Provide the (x, y) coordinate of the cell's center where the given text is located.  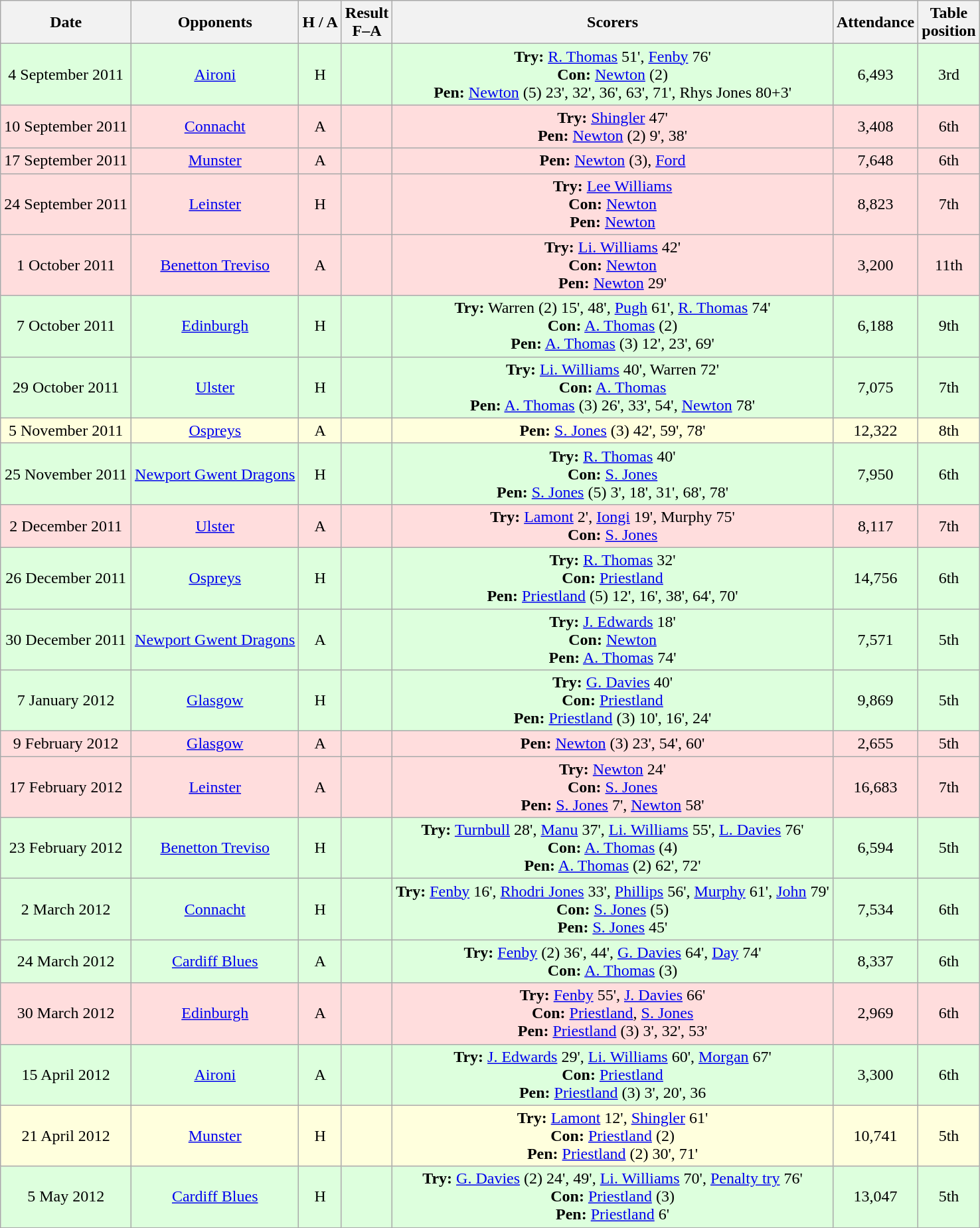
12,322 (875, 430)
30 March 2012 (66, 1013)
Try: Lee WilliamsCon: NewtonPen: Newton (613, 204)
16,683 (875, 787)
8,337 (875, 962)
3,300 (875, 1075)
Pen: Newton (3) 23', 54', 60' (613, 744)
9 February 2012 (66, 744)
13,047 (875, 1197)
7,648 (875, 161)
6,493 (875, 74)
1 October 2011 (66, 265)
Try: J. Edwards 29', Li. Williams 60', Morgan 67'Con: PriestlandPen: Priestland (3) 3', 20', 36 (613, 1075)
3,408 (875, 126)
3rd (949, 74)
8,117 (875, 526)
15 April 2012 (66, 1075)
Try: Lamont 12', Shingler 61'Con: Priestland (2)Pen: Priestland (2) 30', 71' (613, 1136)
2 March 2012 (66, 909)
4 September 2011 (66, 74)
7 October 2011 (66, 326)
5 May 2012 (66, 1197)
11th (949, 265)
5 November 2011 (66, 430)
7,075 (875, 387)
Try: Turnbull 28', Manu 37', Li. Williams 55', L. Davies 76'Con: A. Thomas (4)Pen: A. Thomas (2) 62', 72' (613, 848)
Try: Newton 24'Con: S. JonesPen: S. Jones 7', Newton 58' (613, 787)
Try: Fenby 55', J. Davies 66'Con: Priestland, S. JonesPen: Priestland (3) 3', 32', 53' (613, 1013)
Opponents (215, 23)
Pen: Newton (3), Ford (613, 161)
2 December 2011 (66, 526)
Try: G. Davies 40'Con: PriestlandPen: Priestland (3) 10', 16', 24' (613, 701)
6,594 (875, 848)
10,741 (875, 1136)
Try: Li. Williams 40', Warren 72'Con: A. ThomasPen: A. Thomas (3) 26', 33', 54', Newton 78' (613, 387)
Try: Warren (2) 15', 48', Pugh 61', R. Thomas 74'Con: A. Thomas (2)Pen: A. Thomas (3) 12', 23', 69' (613, 326)
Try: J. Edwards 18'Con: NewtonPen: A. Thomas 74' (613, 639)
8,823 (875, 204)
Pen: S. Jones (3) 42', 59', 78' (613, 430)
ResultF–A (367, 23)
Try: Shingler 47'Pen: Newton (2) 9', 38' (613, 126)
2,969 (875, 1013)
Tableposition (949, 23)
8th (949, 430)
Try: R. Thomas 51', Fenby 76'Con: Newton (2)Pen: Newton (5) 23', 32', 36', 63', 71', Rhys Jones 80+3' (613, 74)
24 September 2011 (66, 204)
H / A (320, 23)
Scorers (613, 23)
Try: G. Davies (2) 24', 49', Li. Williams 70', Penalty try 76'Con: Priestland (3)Pen: Priestland 6' (613, 1197)
7,571 (875, 639)
25 November 2011 (66, 474)
26 December 2011 (66, 578)
2,655 (875, 744)
23 February 2012 (66, 848)
Date (66, 23)
Try: R. Thomas 32'Con: PriestlandPen: Priestland (5) 12', 16', 38', 64', 70' (613, 578)
17 February 2012 (66, 787)
Try: Li. Williams 42'Con: NewtonPen: Newton 29' (613, 265)
10 September 2011 (66, 126)
Try: Fenby 16', Rhodri Jones 33', Phillips 56', Murphy 61', John 79'Con: S. Jones (5)Pen: S. Jones 45' (613, 909)
6,188 (875, 326)
29 October 2011 (66, 387)
17 September 2011 (66, 161)
7 January 2012 (66, 701)
Try: R. Thomas 40'Con: S. JonesPen: S. Jones (5) 3', 18', 31', 68', 78' (613, 474)
9,869 (875, 701)
14,756 (875, 578)
Try: Fenby (2) 36', 44', G. Davies 64', Day 74'Con: A. Thomas (3) (613, 962)
24 March 2012 (66, 962)
21 April 2012 (66, 1136)
7,534 (875, 909)
Try: Lamont 2', Iongi 19', Murphy 75'Con: S. Jones (613, 526)
Attendance (875, 23)
7,950 (875, 474)
30 December 2011 (66, 639)
9th (949, 326)
3,200 (875, 265)
